Determine the (x, y) coordinate at the center of the cell enclosing the given text.  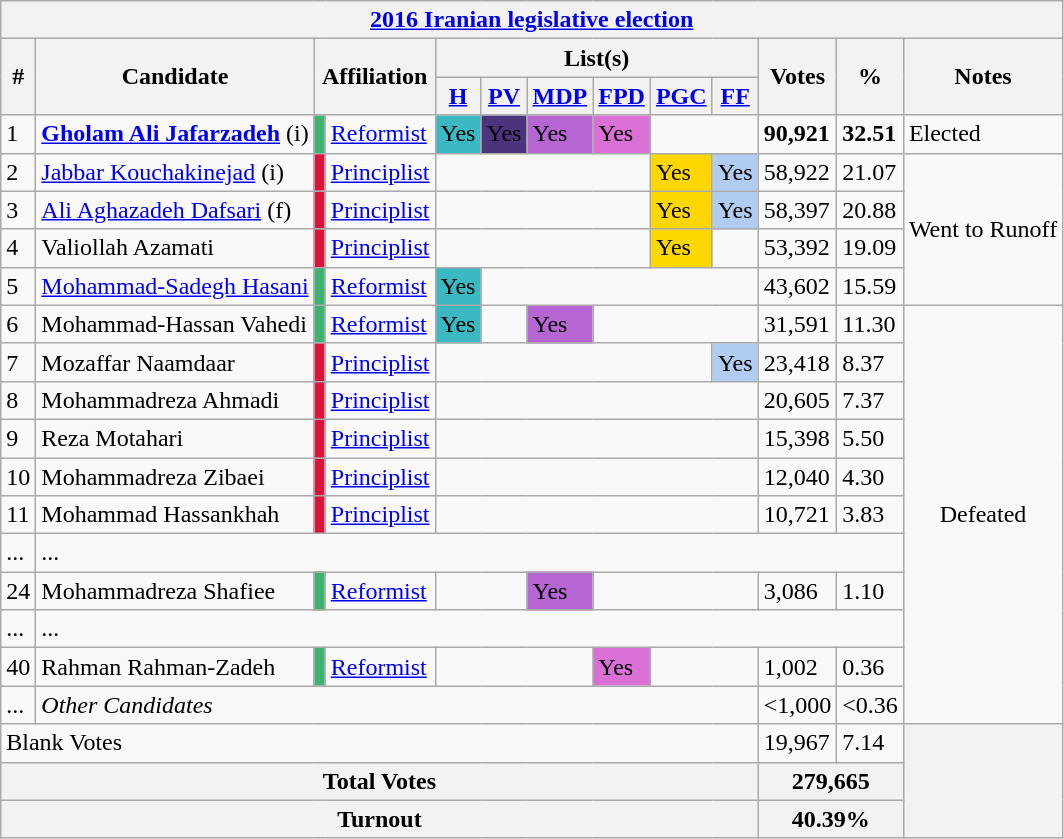
11 (18, 515)
Other Candidates (397, 705)
279,665 (830, 781)
MDP (560, 96)
Jabbar Kouchakinejad (i) (175, 172)
10 (18, 477)
Mohammadreza Shafiee (175, 591)
Mohammad-Sadegh Hasani (175, 286)
19,967 (798, 743)
20,605 (798, 400)
90,921 (798, 134)
53,392 (798, 248)
4.30 (870, 477)
Rahman Rahman-Zadeh (175, 667)
31,591 (798, 324)
3,086 (798, 591)
<0.36 (870, 705)
5 (18, 286)
Notes (982, 77)
PGC (681, 96)
Candidate (175, 77)
8 (18, 400)
7.37 (870, 400)
Turnout (380, 819)
58,922 (798, 172)
40.39% (830, 819)
2 (18, 172)
Mohammad-Hassan Vahedi (175, 324)
20.88 (870, 210)
23,418 (798, 362)
List(s) (596, 58)
0.36 (870, 667)
Reza Motahari (175, 438)
PV (504, 96)
Blank Votes (380, 743)
19.09 (870, 248)
8.37 (870, 362)
7 (18, 362)
Valiollah Azamati (175, 248)
10,721 (798, 515)
Elected (982, 134)
Mohammadreza Ahmadi (175, 400)
11.30 (870, 324)
% (870, 77)
1,002 (798, 667)
Gholam Ali Jafarzadeh (i) (175, 134)
3.83 (870, 515)
6 (18, 324)
12,040 (798, 477)
FF (735, 96)
2016 Iranian legislative election (532, 20)
H (458, 96)
24 (18, 591)
7.14 (870, 743)
40 (18, 667)
Mohammad Hassankhah (175, 515)
32.51 (870, 134)
43,602 (798, 286)
<1,000 (798, 705)
Mozaffar Naamdaar (175, 362)
FPD (622, 96)
# (18, 77)
21.07 (870, 172)
9 (18, 438)
15,398 (798, 438)
Mohammadreza Zibaei (175, 477)
Defeated (982, 514)
1.10 (870, 591)
3 (18, 210)
Votes (798, 77)
15.59 (870, 286)
4 (18, 248)
5.50 (870, 438)
58,397 (798, 210)
Affiliation (374, 77)
1 (18, 134)
Ali Aghazadeh Dafsari (f) (175, 210)
Went to Runoff (982, 229)
Total Votes (380, 781)
